Detect which cell encompasses the target text, then output its (X, Y) center coordinate. 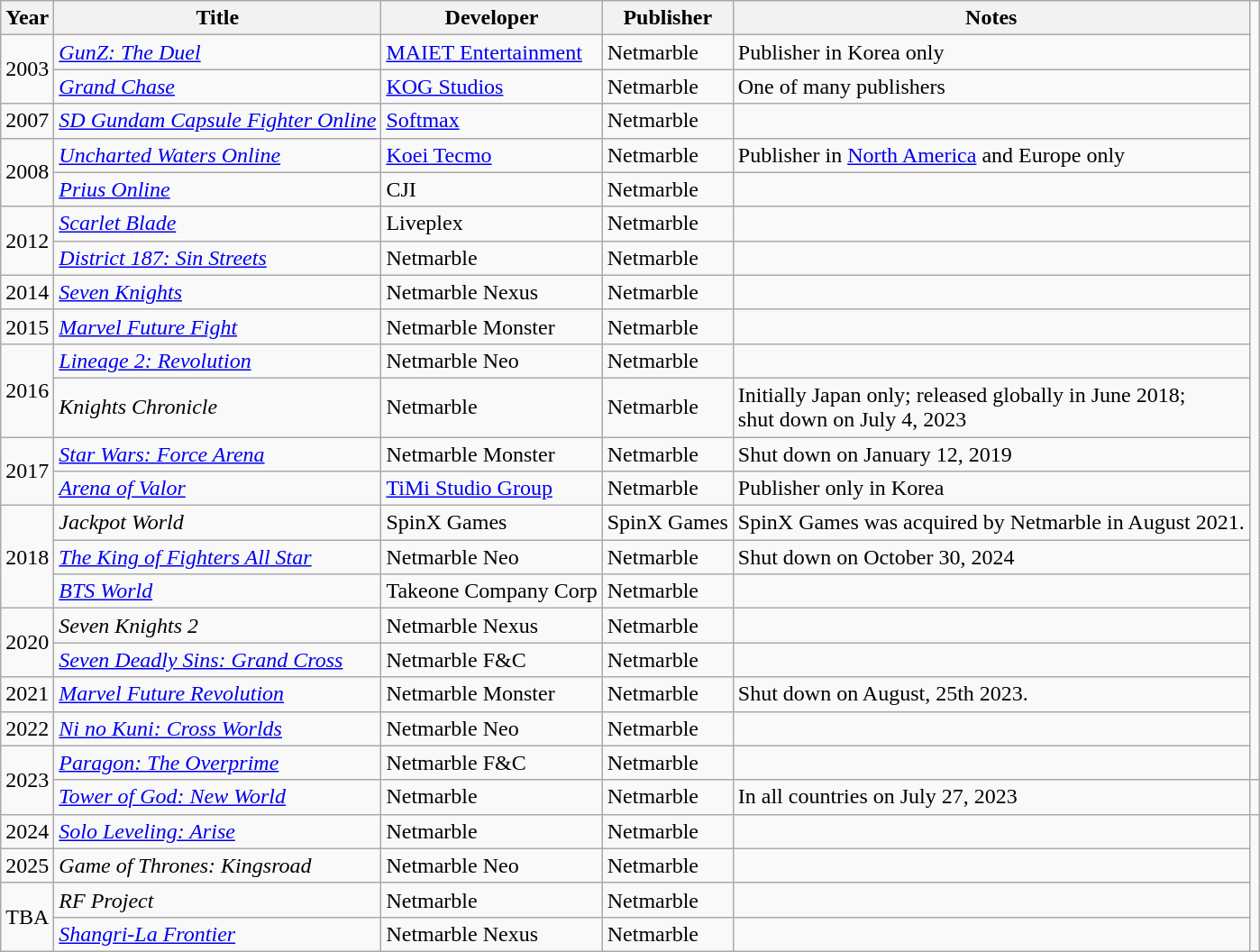
Marvel Future Fight (218, 326)
2003 (27, 69)
Developer (492, 18)
Shangri-La Frontier (218, 934)
CJI (492, 189)
Uncharted Waters Online (218, 155)
Publisher (667, 18)
Seven Knights 2 (218, 626)
Publisher only in Korea (991, 489)
KOG Studios (492, 87)
Shut down on January 12, 2019 (991, 453)
One of many publishers (991, 87)
Knights Chronicle (218, 407)
SD Gundam Capsule Fighter Online (218, 121)
2018 (27, 557)
Seven Knights (218, 292)
GunZ: The Duel (218, 52)
2023 (27, 780)
Jackpot World (218, 523)
2012 (27, 241)
Tower of God: New World (218, 797)
TiMi Studio Group (492, 489)
Shut down on October 30, 2024 (991, 557)
Ni no Kuni: Cross Worlds (218, 728)
2016 (27, 389)
2024 (27, 831)
District 187: Sin Streets (218, 258)
2017 (27, 471)
Arena of Valor (218, 489)
2007 (27, 121)
2022 (27, 728)
Softmax (492, 121)
Star Wars: Force Arena (218, 453)
Seven Deadly Sins: Grand Cross (218, 660)
Prius Online (218, 189)
In all countries on July 27, 2023 (991, 797)
TBA (27, 917)
Takeone Company Corp (492, 591)
MAIET Entertainment (492, 52)
Lineage 2: Revolution (218, 361)
SpinX Games was acquired by Netmarble in August 2021. (991, 523)
Scarlet Blade (218, 224)
Grand Chase (218, 87)
Title (218, 18)
2008 (27, 172)
RF Project (218, 900)
Solo Leveling: Arise (218, 831)
2020 (27, 643)
Publisher in Korea only (991, 52)
Koei Tecmo (492, 155)
BTS World (218, 591)
Marvel Future Revolution (218, 694)
The King of Fighters All Star (218, 557)
Initially Japan only; released globally in June 2018;shut down on July 4, 2023 (991, 407)
Shut down on August, 25th 2023. (991, 694)
Liveplex (492, 224)
Year (27, 18)
Game of Thrones: Kingsroad (218, 865)
2025 (27, 865)
Paragon: The Overprime (218, 763)
Publisher in North America and Europe only (991, 155)
Notes (991, 18)
2021 (27, 694)
2014 (27, 292)
2015 (27, 326)
